Provide the (X, Y) coordinate of the cell's center where the given text is located.  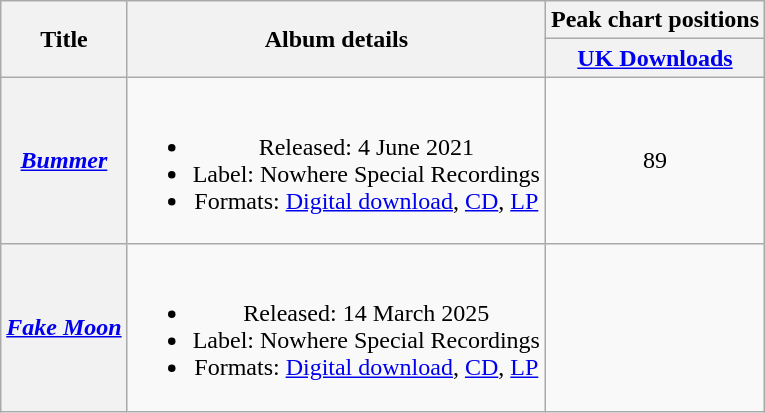
Bummer (64, 160)
89 (654, 160)
Peak chart positions (654, 20)
UK Downloads (654, 58)
Fake Moon (64, 328)
Title (64, 39)
Released: 4 June 2021Label: Nowhere Special RecordingsFormats: Digital download, CD, LP (336, 160)
Album details (336, 39)
Released: 14 March 2025Label: Nowhere Special RecordingsFormats: Digital download, CD, LP (336, 328)
